Capture the cell that displays the provided text and extract its (x, y) central coordinate. 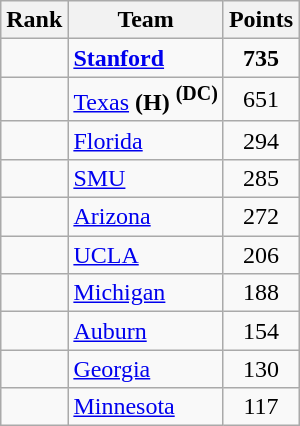
Georgia (146, 369)
735 (260, 58)
188 (260, 293)
272 (260, 217)
Texas (H) (DC) (146, 100)
Auburn (146, 331)
Arizona (146, 217)
Minnesota (146, 407)
206 (260, 255)
Rank (34, 20)
Michigan (146, 293)
Points (260, 20)
Team (146, 20)
154 (260, 331)
Stanford (146, 58)
294 (260, 140)
SMU (146, 178)
UCLA (146, 255)
130 (260, 369)
651 (260, 100)
Florida (146, 140)
117 (260, 407)
285 (260, 178)
